Return the [X, Y] coordinate for the center point of the cell that contains the specified text.  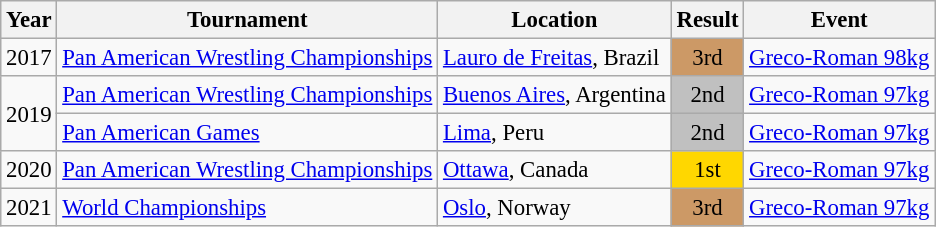
Lima, Peru [555, 133]
2021 [29, 208]
Greco-Roman 98kg [840, 58]
Oslo, Norway [555, 208]
2020 [29, 170]
World Championships [248, 208]
1st [708, 170]
Pan American Games [248, 133]
Lauro de Freitas, Brazil [555, 58]
Year [29, 20]
Event [840, 20]
Result [708, 20]
Location [555, 20]
Buenos Aires, Argentina [555, 95]
2017 [29, 58]
2019 [29, 114]
Tournament [248, 20]
Ottawa, Canada [555, 170]
